For the text-containing cell, return its midpoint in (X, Y) coordinate format. 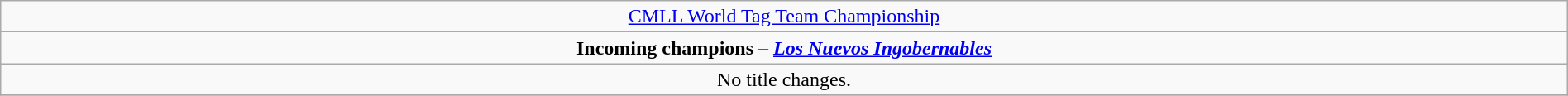
CMLL World Tag Team Championship (784, 17)
No title changes. (784, 79)
Incoming champions – Los Nuevos Ingobernables (784, 48)
